Find where the given text appears and provide that cell's center as [X, Y] coordinate. 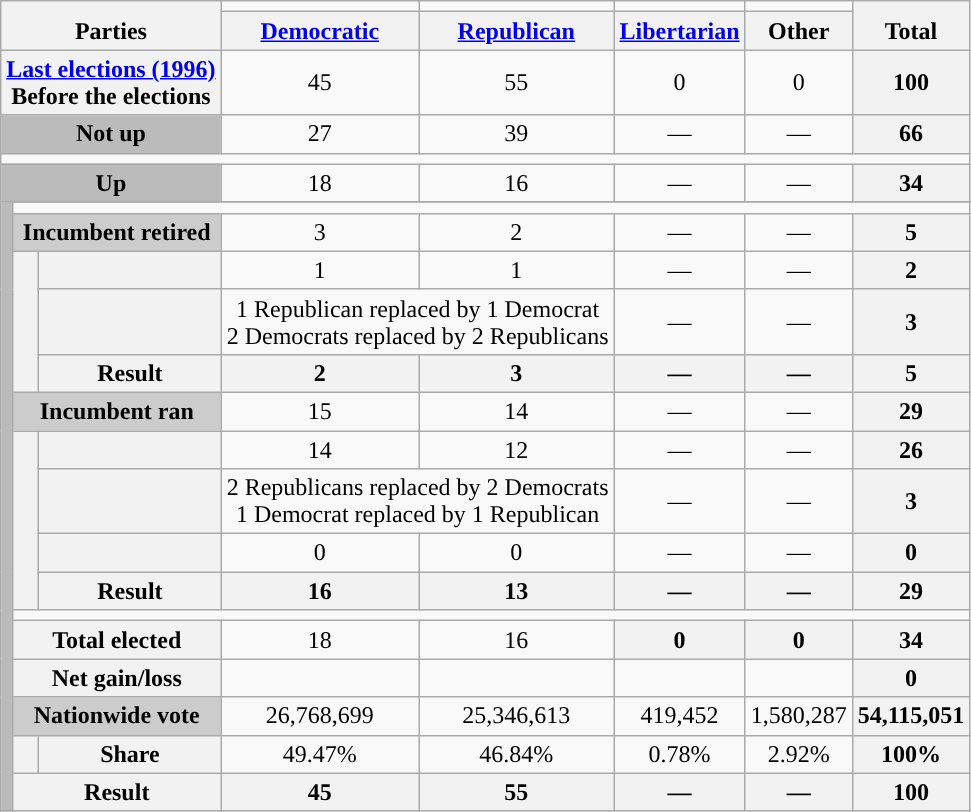
Other [798, 31]
Libertarian [680, 31]
15 [320, 411]
Total elected [116, 640]
39 [516, 134]
49.47% [320, 754]
25,346,613 [516, 716]
Net gain/loss [116, 678]
Share [130, 754]
26,768,699 [320, 716]
2 Republicans replaced by 2 Democrats1 Democrat replaced by 1 Republican [418, 502]
Last elections (1996)Before the elections [111, 82]
26 [911, 449]
0.78% [680, 754]
12 [516, 449]
Up [111, 183]
27 [320, 134]
Total [911, 26]
Parties [111, 26]
1 Republican replaced by 1 Democrat2 Democrats replaced by 2 Republicans [418, 322]
66 [911, 134]
100% [911, 754]
Nationwide vote [116, 716]
Republican [516, 31]
54,115,051 [911, 716]
13 [516, 591]
419,452 [680, 716]
Incumbent retired [116, 232]
1,580,287 [798, 716]
Incumbent ran [116, 411]
46.84% [516, 754]
2.92% [798, 754]
Democratic [320, 31]
Not up [111, 134]
